Extract the (X, Y) coordinate from the center of the cell holding the provided text.  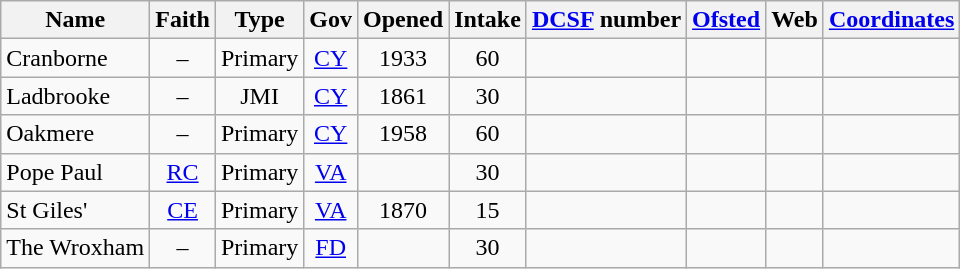
Name (76, 20)
Type (259, 20)
1958 (404, 134)
1861 (404, 96)
15 (488, 210)
St Giles' (76, 210)
Ofsted (726, 20)
FD (331, 248)
DCSF number (606, 20)
Gov (331, 20)
Opened (404, 20)
Intake (488, 20)
Cranborne (76, 58)
1870 (404, 210)
Faith (183, 20)
JMI (259, 96)
RC (183, 172)
Pope Paul (76, 172)
Coordinates (891, 20)
CE (183, 210)
Oakmere (76, 134)
1933 (404, 58)
The Wroxham (76, 248)
Web (795, 20)
Ladbrooke (76, 96)
